Return the (X, Y) coordinate for the center point of the cell that contains the specified text.  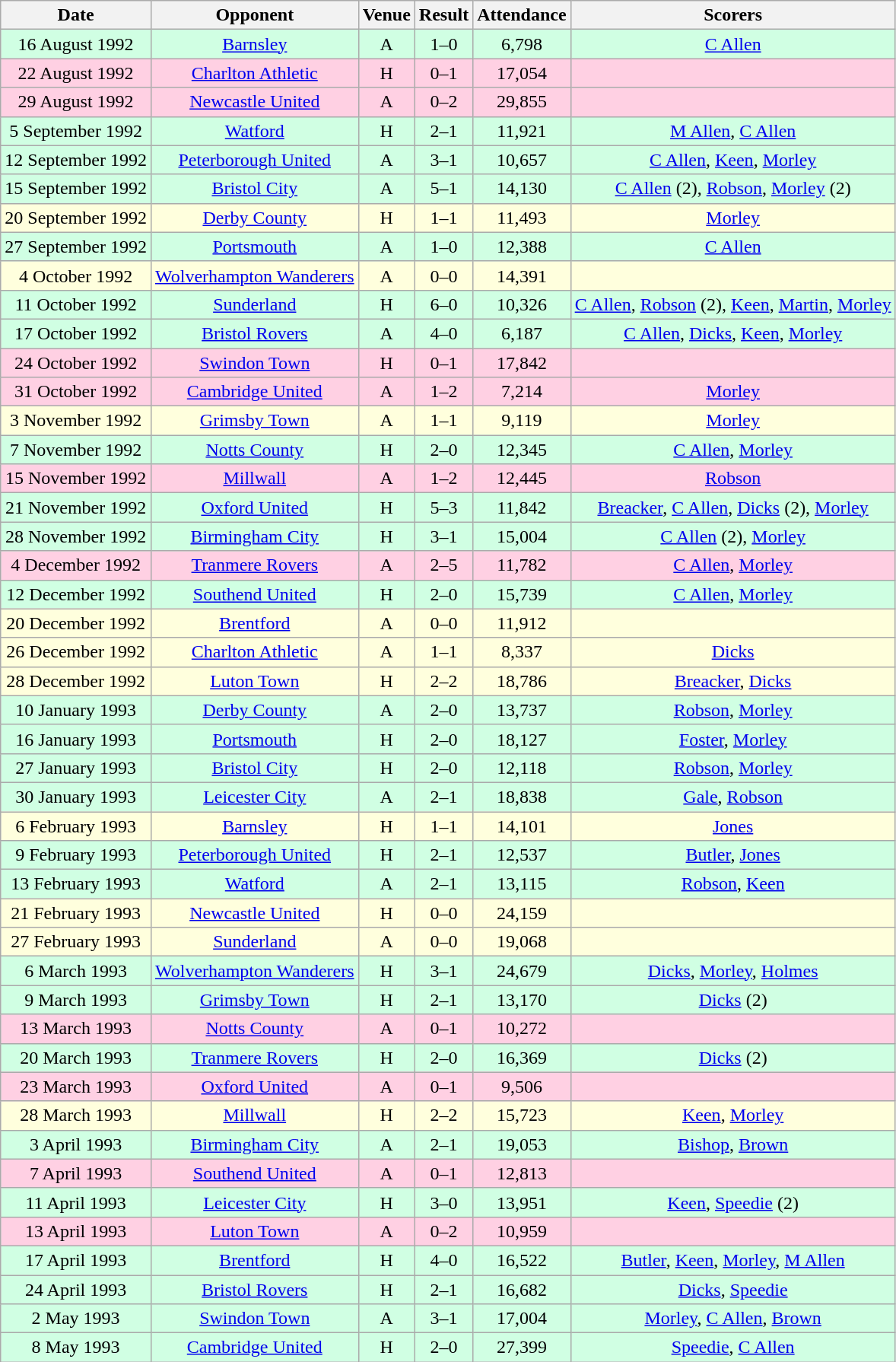
12,537 (522, 855)
15,723 (522, 1115)
16 January 1993 (76, 739)
3 November 1992 (76, 421)
C Allen (2), Robson, Morley (2) (733, 189)
11,782 (522, 565)
28 November 1992 (76, 536)
Butler, Jones (733, 855)
6 March 1993 (76, 971)
Gale, Robson (733, 797)
3 April 1993 (76, 1144)
24 October 1992 (76, 363)
11 October 1992 (76, 304)
14,130 (522, 189)
Scorers (733, 15)
28 December 1992 (76, 681)
Dicks (733, 652)
14,101 (522, 826)
11 April 1993 (76, 1202)
20 September 1992 (76, 218)
6–0 (443, 304)
16,522 (522, 1260)
24,159 (522, 913)
9,506 (522, 1087)
5–1 (443, 189)
31 October 1992 (76, 392)
13,170 (522, 1000)
7,214 (522, 392)
13,737 (522, 710)
10 January 1993 (76, 710)
20 March 1993 (76, 1058)
27 February 1993 (76, 942)
17,054 (522, 73)
M Allen, C Allen (733, 131)
10,657 (522, 160)
Robson (733, 479)
Foster, Morley (733, 739)
12,813 (522, 1173)
24,679 (522, 971)
2–5 (443, 565)
18,786 (522, 681)
12,445 (522, 479)
29 August 1992 (76, 102)
4 October 1992 (76, 275)
Keen, Speedie (2) (733, 1202)
30 January 1993 (76, 797)
17 October 1992 (76, 333)
2 May 1993 (76, 1319)
19,053 (522, 1144)
9 March 1993 (76, 1000)
5–3 (443, 508)
27 September 1992 (76, 247)
27,399 (522, 1348)
12 September 1992 (76, 160)
C Allen, Robson (2), Keen, Martin, Morley (733, 304)
Attendance (522, 15)
21 November 1992 (76, 508)
Robson, Keen (733, 884)
Keen, Morley (733, 1115)
12,345 (522, 450)
26 December 1992 (76, 652)
4 December 1992 (76, 565)
8,337 (522, 652)
Venue (386, 15)
Dicks, Speedie (733, 1290)
13,115 (522, 884)
29,855 (522, 102)
Bishop, Brown (733, 1144)
17 April 1993 (76, 1260)
10,326 (522, 304)
13 February 1993 (76, 884)
21 February 1993 (76, 913)
28 March 1993 (76, 1115)
15 November 1992 (76, 479)
11,912 (522, 623)
6,187 (522, 333)
Result (443, 15)
16 August 1992 (76, 44)
13,951 (522, 1202)
7 November 1992 (76, 450)
Jones (733, 826)
Dicks, Morley, Holmes (733, 971)
Date (76, 15)
C Allen, Keen, Morley (733, 160)
Breacker, Dicks (733, 681)
C Allen (2), Morley (733, 536)
6,798 (522, 44)
12,388 (522, 247)
7 April 1993 (76, 1173)
6 February 1993 (76, 826)
Breacker, C Allen, Dicks (2), Morley (733, 508)
24 April 1993 (76, 1290)
Opponent (254, 15)
Speedie, C Allen (733, 1348)
14,391 (522, 275)
8 May 1993 (76, 1348)
20 December 1992 (76, 623)
11,842 (522, 508)
10,272 (522, 1029)
3–0 (443, 1202)
19,068 (522, 942)
17,842 (522, 363)
15 September 1992 (76, 189)
13 March 1993 (76, 1029)
18,838 (522, 797)
11,921 (522, 131)
22 August 1992 (76, 73)
12,118 (522, 768)
Morley, C Allen, Brown (733, 1319)
5 September 1992 (76, 131)
12 December 1992 (76, 594)
16,369 (522, 1058)
11,493 (522, 218)
C Allen, Dicks, Keen, Morley (733, 333)
16,682 (522, 1290)
17,004 (522, 1319)
23 March 1993 (76, 1087)
10,959 (522, 1231)
27 January 1993 (76, 768)
15,004 (522, 536)
9,119 (522, 421)
13 April 1993 (76, 1231)
18,127 (522, 739)
Butler, Keen, Morley, M Allen (733, 1260)
9 February 1993 (76, 855)
15,739 (522, 594)
